Scan for the cell matching the given text and deliver its [X, Y] coordinate at center. 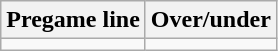
Pregame line [74, 20]
Over/under [210, 20]
